Scan for the cell matching the given text and deliver its (X, Y) coordinate at center. 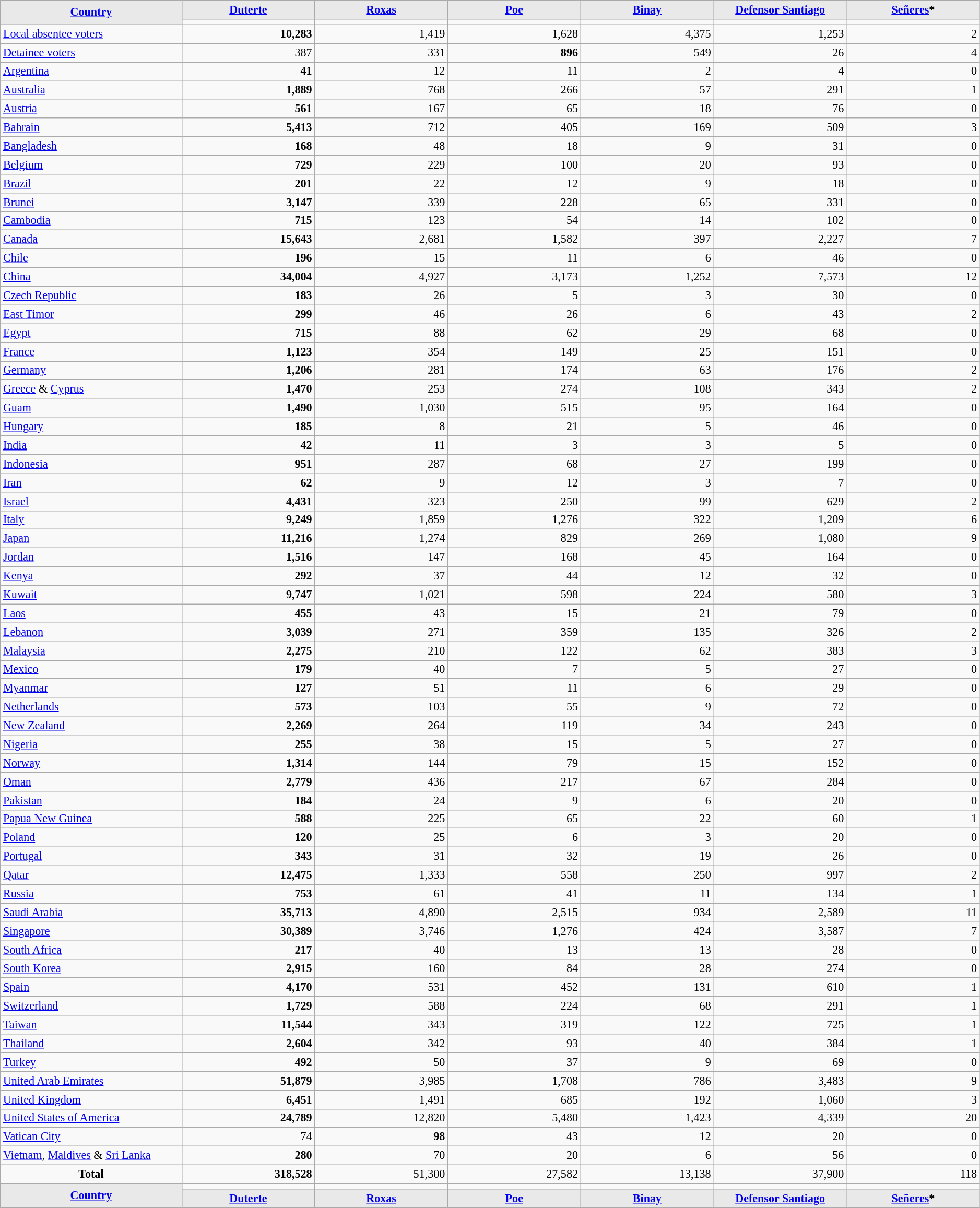
5,480 (514, 1118)
264 (381, 726)
Nigeria (91, 744)
54 (514, 221)
Laos (91, 613)
228 (514, 202)
East Timor (91, 314)
1,206 (249, 370)
13,138 (647, 1174)
255 (249, 744)
Japan (91, 539)
1,030 (381, 408)
Qatar (91, 875)
149 (514, 351)
4,890 (381, 913)
88 (381, 333)
3,039 (249, 632)
United Kingdom (91, 1099)
New Zealand (91, 726)
14 (647, 221)
Norway (91, 763)
Turkey (91, 1062)
98 (381, 1137)
455 (249, 613)
1,628 (514, 34)
Local absentee voters (91, 34)
11,544 (249, 1025)
2,269 (249, 726)
405 (514, 127)
Bahrain (91, 127)
1,419 (381, 34)
Oman (91, 781)
South Korea (91, 968)
210 (381, 650)
151 (780, 351)
318,528 (249, 1174)
3,587 (780, 931)
27,582 (514, 1174)
Mexico (91, 669)
3,483 (780, 1081)
1,491 (381, 1099)
2,589 (780, 913)
598 (514, 595)
76 (780, 109)
712 (381, 127)
Chile (91, 258)
99 (647, 501)
176 (780, 370)
131 (647, 987)
Poland (91, 838)
74 (249, 1137)
515 (514, 408)
725 (780, 1025)
Detainee voters (91, 52)
34,004 (249, 277)
69 (780, 1062)
1,314 (249, 763)
63 (647, 370)
51,879 (249, 1081)
397 (647, 240)
284 (780, 781)
2,275 (249, 650)
492 (249, 1062)
Indonesia (91, 464)
42 (249, 445)
201 (249, 183)
387 (249, 52)
Australia (91, 90)
56 (780, 1155)
95 (647, 408)
67 (647, 781)
184 (249, 800)
3,147 (249, 202)
Russia (91, 894)
1,080 (780, 539)
1,729 (249, 1006)
Kenya (91, 576)
United States of America (91, 1118)
51 (381, 688)
1,274 (381, 539)
269 (647, 539)
Switzerland (91, 1006)
55 (514, 707)
436 (381, 781)
253 (381, 389)
1,889 (249, 90)
322 (647, 520)
Myanmar (91, 688)
51,300 (381, 1174)
2,604 (249, 1043)
169 (647, 127)
573 (249, 707)
4,431 (249, 501)
1,859 (381, 520)
Taiwan (91, 1025)
50 (381, 1062)
951 (249, 464)
1,333 (381, 875)
342 (381, 1043)
4,375 (647, 34)
997 (780, 875)
934 (647, 913)
1,021 (381, 595)
Kuwait (91, 595)
Canada (91, 240)
Saudi Arabia (91, 913)
2,515 (514, 913)
48 (381, 146)
8 (381, 427)
323 (381, 501)
China (91, 277)
1,060 (780, 1099)
753 (249, 894)
Brunei (91, 202)
4,170 (249, 987)
1,252 (647, 277)
629 (780, 501)
30,389 (249, 931)
326 (780, 632)
Brazil (91, 183)
9,249 (249, 520)
60 (780, 819)
319 (514, 1025)
Vietnam, Maldives & Sri Lanka (91, 1155)
199 (780, 464)
38 (381, 744)
271 (381, 632)
12,475 (249, 875)
1,490 (249, 408)
549 (647, 52)
11,216 (249, 539)
84 (514, 968)
24 (381, 800)
108 (647, 389)
4,927 (381, 277)
786 (647, 1081)
509 (780, 127)
10,283 (249, 34)
1,516 (249, 557)
135 (647, 632)
6,451 (249, 1099)
Malaysia (91, 650)
1,582 (514, 240)
118 (914, 1174)
1,708 (514, 1081)
359 (514, 632)
100 (514, 164)
7,573 (780, 277)
1,123 (249, 351)
Jordan (91, 557)
Papua New Guinea (91, 819)
Czech Republic (91, 295)
266 (514, 90)
339 (381, 202)
Singapore (91, 931)
Greece & Cyprus (91, 389)
192 (647, 1099)
India (91, 445)
424 (647, 931)
829 (514, 539)
15,643 (249, 240)
2,227 (780, 240)
768 (381, 90)
102 (780, 221)
610 (780, 987)
35,713 (249, 913)
Total (91, 1174)
174 (514, 370)
103 (381, 707)
354 (381, 351)
United Arab Emirates (91, 1081)
383 (780, 650)
144 (381, 763)
57 (647, 90)
3,746 (381, 931)
9,747 (249, 595)
531 (381, 987)
France (91, 351)
558 (514, 875)
South Africa (91, 950)
127 (249, 688)
229 (381, 164)
Egypt (91, 333)
183 (249, 295)
134 (780, 894)
225 (381, 819)
287 (381, 464)
Austria (91, 109)
Thailand (91, 1043)
152 (780, 763)
Portugal (91, 856)
123 (381, 221)
Guam (91, 408)
452 (514, 987)
19 (647, 856)
160 (381, 968)
Pakistan (91, 800)
Germany (91, 370)
Lebanon (91, 632)
243 (780, 726)
729 (249, 164)
12,820 (381, 1118)
2,915 (249, 968)
179 (249, 669)
580 (780, 595)
147 (381, 557)
72 (780, 707)
37,900 (780, 1174)
Cambodia (91, 221)
685 (514, 1099)
45 (647, 557)
2,779 (249, 781)
70 (381, 1155)
44 (514, 576)
280 (249, 1155)
34 (647, 726)
Israel (91, 501)
281 (381, 370)
1,423 (647, 1118)
2,681 (381, 240)
61 (381, 894)
Italy (91, 520)
Netherlands (91, 707)
299 (249, 314)
384 (780, 1043)
Argentina (91, 71)
561 (249, 109)
185 (249, 427)
Bangladesh (91, 146)
30 (780, 295)
5,413 (249, 127)
896 (514, 52)
292 (249, 576)
Spain (91, 987)
119 (514, 726)
3,173 (514, 277)
196 (249, 258)
1,253 (780, 34)
1,470 (249, 389)
Iran (91, 482)
Hungary (91, 427)
Vatican City (91, 1137)
Belgium (91, 164)
3,985 (381, 1081)
4,339 (780, 1118)
120 (249, 838)
1,209 (780, 520)
24,789 (249, 1118)
167 (381, 109)
